Scan for the cell matching the given text and deliver its [x, y] coordinate at center. 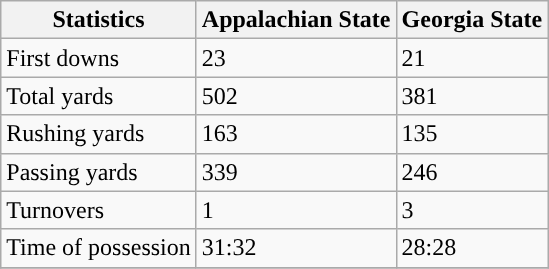
28:28 [472, 248]
3 [472, 210]
31:32 [296, 248]
First downs [99, 58]
339 [296, 172]
381 [472, 96]
246 [472, 172]
21 [472, 58]
Georgia State [472, 20]
Total yards [99, 96]
Passing yards [99, 172]
502 [296, 96]
Rushing yards [99, 134]
1 [296, 210]
Appalachian State [296, 20]
23 [296, 58]
135 [472, 134]
Time of possession [99, 248]
Turnovers [99, 210]
Statistics [99, 20]
163 [296, 134]
